Determine the [x, y] coordinate at the center of the cell enclosing the given text.  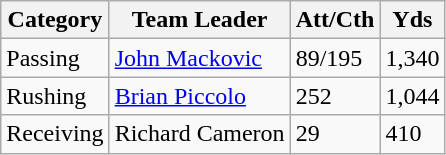
Att/Cth [335, 20]
Receiving [55, 134]
Brian Piccolo [200, 96]
Team Leader [200, 20]
1,340 [412, 58]
John Mackovic [200, 58]
Rushing [55, 96]
1,044 [412, 96]
410 [412, 134]
Category [55, 20]
29 [335, 134]
252 [335, 96]
Richard Cameron [200, 134]
89/195 [335, 58]
Passing [55, 58]
Yds [412, 20]
